Identify which cell holds the provided text, then report its [x, y] central coordinate. 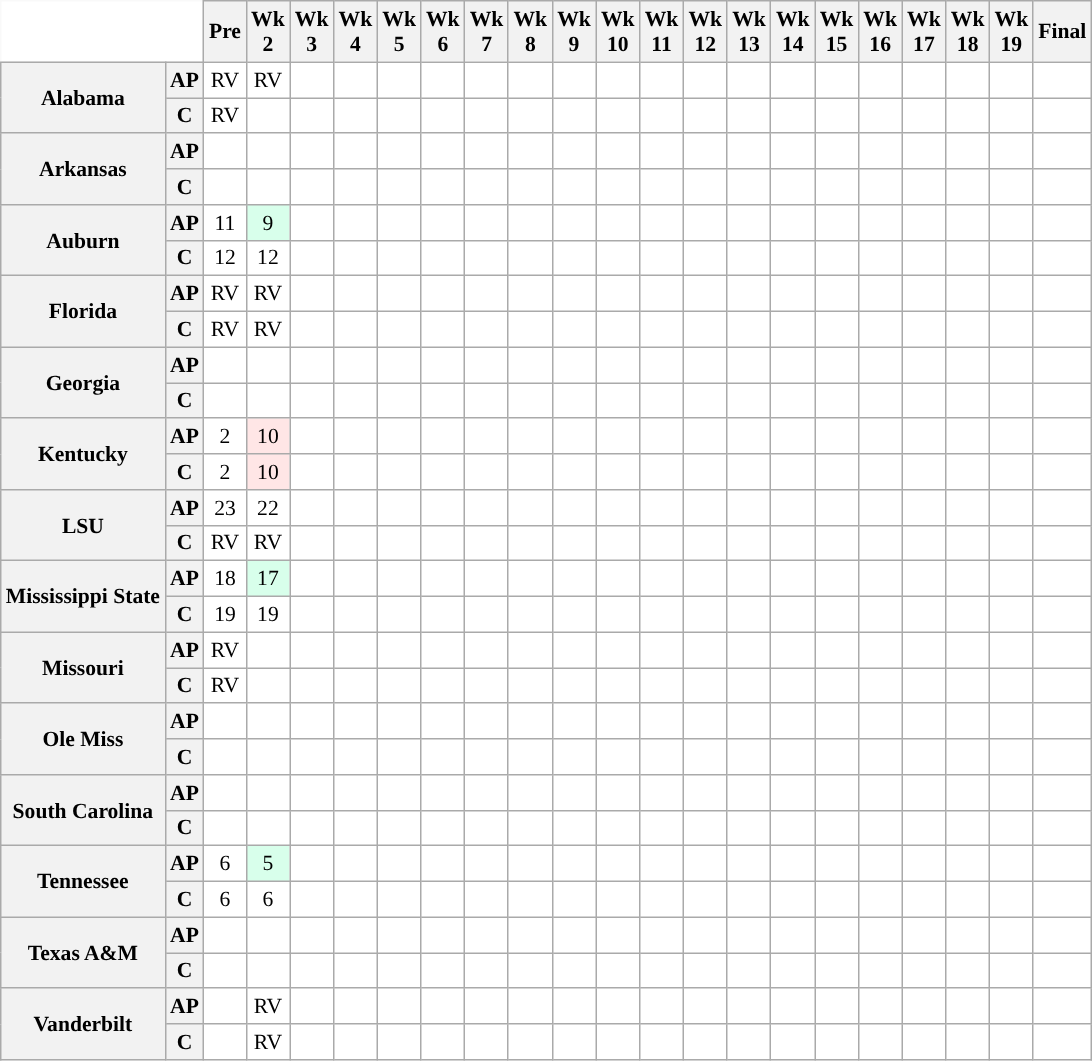
Texas A&M [83, 952]
Wk12 [705, 32]
Wk5 [399, 32]
Wk13 [749, 32]
18 [225, 579]
9 [268, 223]
Missouri [83, 668]
Mississippi State [83, 596]
Florida [83, 312]
5 [268, 864]
Kentucky [83, 454]
Wk18 [968, 32]
Arkansas [83, 170]
Ole Miss [83, 740]
Alabama [83, 98]
Wk7 [487, 32]
11 [225, 223]
Auburn [83, 240]
23 [225, 508]
Georgia [83, 382]
Wk19 [1012, 32]
Wk4 [355, 32]
Wk11 [662, 32]
Wk2 [268, 32]
Pre [225, 32]
Wk8 [530, 32]
Final [1062, 32]
17 [268, 579]
Wk16 [880, 32]
Wk15 [837, 32]
LSU [83, 526]
Wk6 [443, 32]
Wk17 [924, 32]
22 [268, 508]
Wk14 [793, 32]
South Carolina [83, 810]
Vanderbilt [83, 1024]
Tennessee [83, 882]
Wk9 [574, 32]
Wk3 [312, 32]
Wk10 [618, 32]
